Return (X, Y) of the center of cell containing provided text 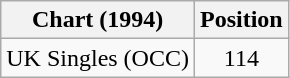
Chart (1994) (98, 20)
UK Singles (OCC) (98, 58)
114 (241, 58)
Position (241, 20)
